Capture the cell that displays the provided text and extract its [X, Y] central coordinate. 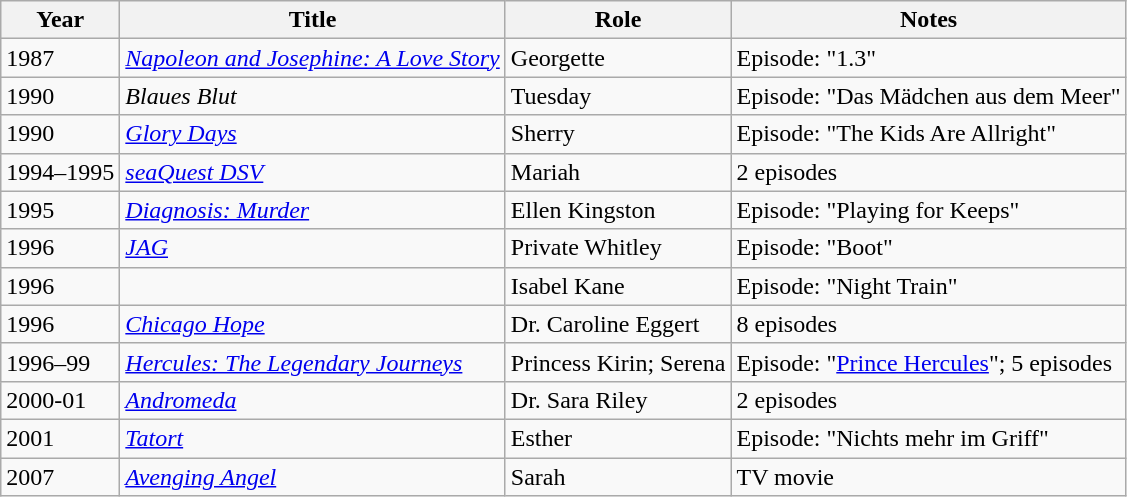
8 episodes [928, 324]
Episode: "Prince Hercules"; 5 episodes [928, 362]
Georgette [618, 58]
1987 [60, 58]
Dr. Sara Riley [618, 400]
Andromeda [312, 400]
Sherry [618, 134]
2000-01 [60, 400]
2007 [60, 477]
Tatort [312, 438]
2001 [60, 438]
Hercules: The Legendary Journeys [312, 362]
Episode: "Das Mädchen aus dem Meer" [928, 96]
Esther [618, 438]
Episode: "Playing for Keeps" [928, 210]
Avenging Angel [312, 477]
Notes [928, 20]
Episode: "Nichts mehr im Griff" [928, 438]
Dr. Caroline Eggert [618, 324]
Princess Kirin; Serena [618, 362]
Isabel Kane [618, 286]
Blaues Blut [312, 96]
Tuesday [618, 96]
Private Whitley [618, 248]
JAG [312, 248]
Sarah [618, 477]
Ellen Kingston [618, 210]
Episode: "1.3" [928, 58]
1994–1995 [60, 172]
1996–99 [60, 362]
Episode: "Night Train" [928, 286]
Mariah [618, 172]
Role [618, 20]
1995 [60, 210]
Year [60, 20]
Chicago Hope [312, 324]
Diagnosis: Murder [312, 210]
Glory Days [312, 134]
Title [312, 20]
Napoleon and Josephine: A Love Story [312, 58]
Episode: "Boot" [928, 248]
seaQuest DSV [312, 172]
TV movie [928, 477]
Episode: "The Kids Are Allright" [928, 134]
